Find where the given text appears and provide that cell's center as [x, y] coordinate. 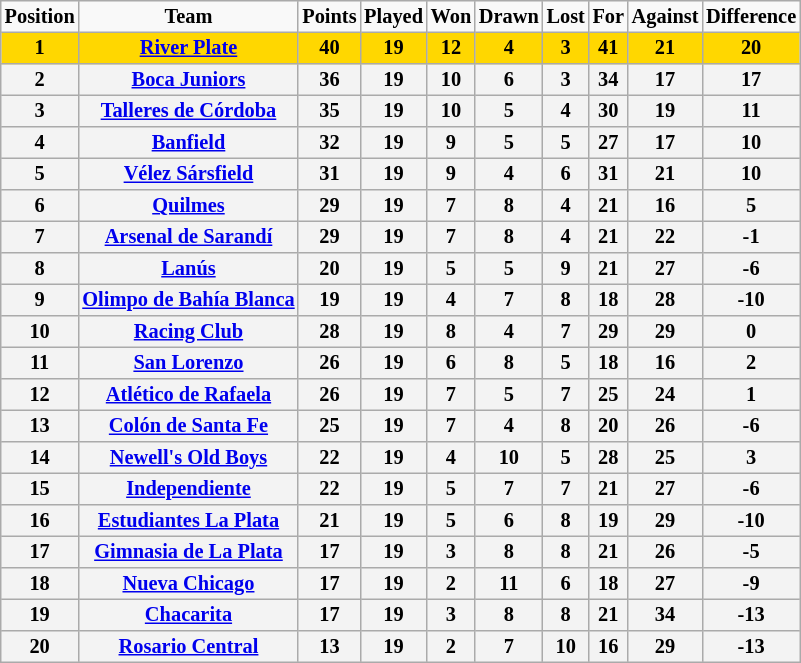
-1 [751, 237]
Colón de Santa Fe [188, 426]
Lost [566, 17]
36 [329, 80]
14 [40, 458]
Points [329, 17]
30 [608, 111]
32 [329, 143]
Played [393, 17]
Atlético de Rafaela [188, 395]
Vélez Sársfield [188, 174]
Banfield [188, 143]
15 [40, 489]
Newell's Old Boys [188, 458]
Position [40, 17]
Lanús [188, 269]
Team [188, 17]
Arsenal de Sarandí [188, 237]
Olimpo de Bahía Blanca [188, 300]
Racing Club [188, 332]
River Plate [188, 48]
Against [665, 17]
Drawn [509, 17]
Talleres de Córdoba [188, 111]
-5 [751, 552]
Difference [751, 17]
24 [665, 395]
Nueva Chicago [188, 584]
40 [329, 48]
35 [329, 111]
0 [751, 332]
Independiente [188, 489]
Rosario Central [188, 647]
41 [608, 48]
Gimnasia de La Plata [188, 552]
-9 [751, 584]
Quilmes [188, 206]
For [608, 17]
Estudiantes La Plata [188, 521]
Boca Juniors [188, 80]
Won [451, 17]
Chacarita [188, 615]
San Lorenzo [188, 363]
